Identify which cell holds the provided text, then report its [x, y] central coordinate. 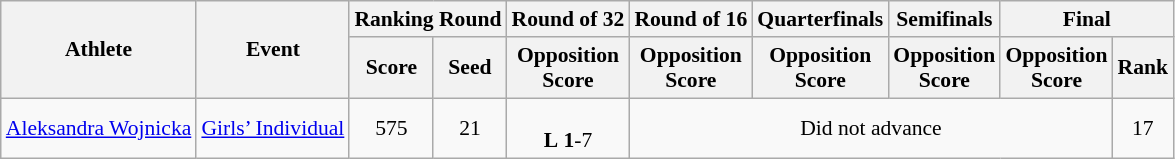
Seed [470, 68]
Event [272, 50]
575 [391, 128]
Athlete [99, 50]
17 [1144, 128]
L 1-7 [568, 128]
Final [1086, 19]
Score [391, 68]
Round of 16 [690, 19]
21 [470, 128]
Did not advance [870, 128]
Rank [1144, 68]
Aleksandra Wojnicka [99, 128]
Ranking Round [428, 19]
Girls’ Individual [272, 128]
Semifinals [944, 19]
Round of 32 [568, 19]
Quarterfinals [820, 19]
